Determine the [X, Y] coordinate at the center of the cell enclosing the given text.  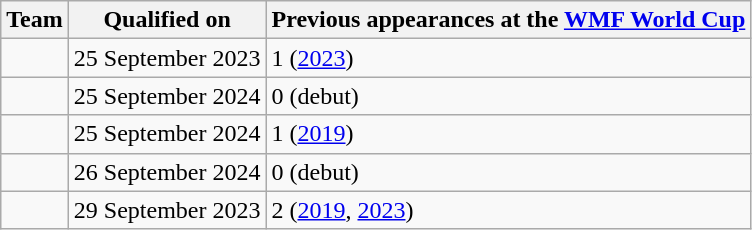
25 September 2023 [167, 58]
2 (2019, 2023) [508, 210]
26 September 2024 [167, 172]
1 (2019) [508, 134]
Team [35, 20]
1 (2023) [508, 58]
29 September 2023 [167, 210]
Previous appearances at the WMF World Cup [508, 20]
Qualified on [167, 20]
